Return (X, Y) of the center of cell containing provided text 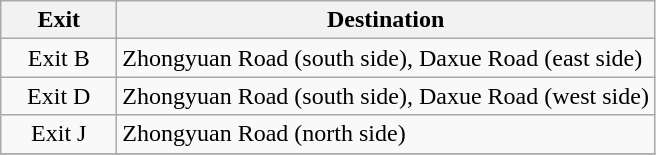
Exit B (59, 58)
Exit (59, 20)
Exit D (59, 96)
Zhongyuan Road (south side), Daxue Road (west side) (386, 96)
Exit J (59, 134)
Zhongyuan Road (north side) (386, 134)
Zhongyuan Road (south side), Daxue Road (east side) (386, 58)
Destination (386, 20)
